Identify which cell holds the provided text, then report its (x, y) central coordinate. 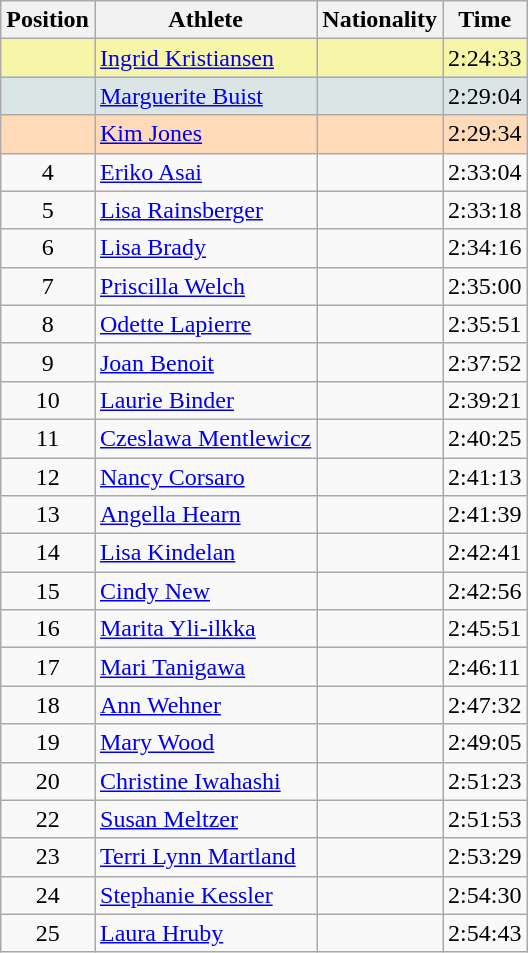
2:46:11 (485, 667)
Mary Wood (205, 743)
Odette Lapierre (205, 324)
Ann Wehner (205, 705)
Marguerite Buist (205, 96)
Czeslawa Mentlewicz (205, 438)
2:54:43 (485, 933)
Susan Meltzer (205, 819)
Mari Tanigawa (205, 667)
24 (48, 895)
Stephanie Kessler (205, 895)
Lisa Rainsberger (205, 210)
Laura Hruby (205, 933)
Angella Hearn (205, 515)
17 (48, 667)
2:40:25 (485, 438)
7 (48, 286)
2:51:53 (485, 819)
Laurie Binder (205, 400)
2:24:33 (485, 58)
2:33:04 (485, 172)
Ingrid Kristiansen (205, 58)
2:34:16 (485, 248)
2:29:34 (485, 134)
13 (48, 515)
Position (48, 20)
Nancy Corsaro (205, 477)
Joan Benoit (205, 362)
14 (48, 553)
Priscilla Welch (205, 286)
Cindy New (205, 591)
22 (48, 819)
2:29:04 (485, 96)
16 (48, 629)
2:45:51 (485, 629)
2:49:05 (485, 743)
2:51:23 (485, 781)
2:35:00 (485, 286)
9 (48, 362)
Athlete (205, 20)
25 (48, 933)
Terri Lynn Martland (205, 857)
2:39:21 (485, 400)
Nationality (380, 20)
2:54:30 (485, 895)
6 (48, 248)
2:42:41 (485, 553)
2:53:29 (485, 857)
Kim Jones (205, 134)
12 (48, 477)
2:47:32 (485, 705)
23 (48, 857)
Christine Iwahashi (205, 781)
Eriko Asai (205, 172)
Time (485, 20)
15 (48, 591)
2:42:56 (485, 591)
2:33:18 (485, 210)
19 (48, 743)
2:41:13 (485, 477)
8 (48, 324)
2:37:52 (485, 362)
Lisa Brady (205, 248)
2:41:39 (485, 515)
18 (48, 705)
20 (48, 781)
11 (48, 438)
2:35:51 (485, 324)
10 (48, 400)
4 (48, 172)
Marita Yli-ilkka (205, 629)
Lisa Kindelan (205, 553)
5 (48, 210)
